Provide the (x, y) coordinate of the cell's center where the given text is located.  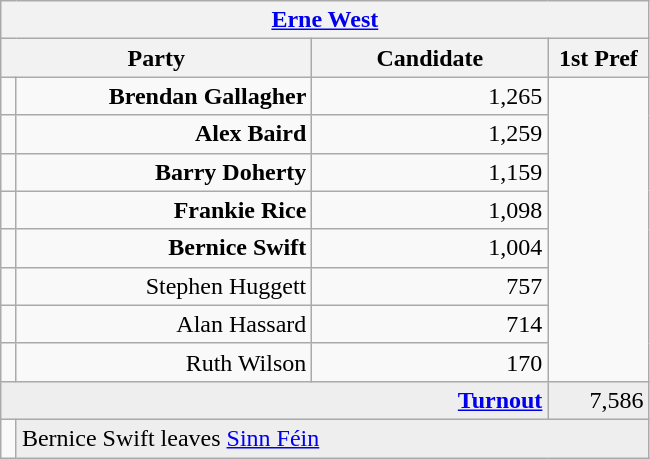
Erne West (325, 20)
Barry Doherty (164, 172)
Party (156, 58)
1,159 (430, 172)
Bernice Swift (164, 248)
Frankie Rice (164, 210)
1st Pref (598, 58)
Alan Hassard (164, 324)
Brendan Gallagher (164, 96)
7,586 (598, 400)
Candidate (430, 58)
Bernice Swift leaves Sinn Féin (332, 438)
1,259 (430, 134)
1,265 (430, 96)
170 (430, 362)
Ruth Wilson (164, 362)
714 (430, 324)
Stephen Huggett (164, 286)
757 (430, 286)
Turnout (274, 400)
Alex Baird (164, 134)
1,098 (430, 210)
1,004 (430, 248)
